Find where the given text appears and provide that cell's center as (X, Y) coordinate. 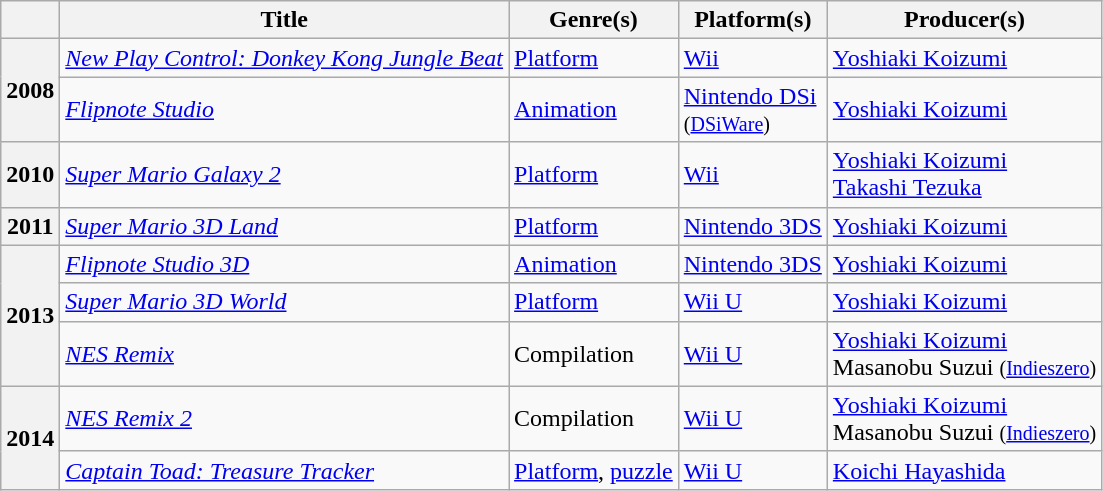
New Play Control: Donkey Kong Jungle Beat (284, 58)
Super Mario 3D World (284, 302)
2010 (30, 174)
Platform(s) (752, 20)
Producer(s) (964, 20)
Genre(s) (594, 20)
Super Mario Galaxy 2 (284, 174)
Yoshiaki KoizumiTakashi Tezuka (964, 174)
Flipnote Studio (284, 110)
Flipnote Studio 3D (284, 264)
2011 (30, 226)
Platform, puzzle (594, 470)
Super Mario 3D Land (284, 226)
Title (284, 20)
2008 (30, 90)
NES Remix 2 (284, 418)
NES Remix (284, 354)
2014 (30, 438)
Captain Toad: Treasure Tracker (284, 470)
Koichi Hayashida (964, 470)
Nintendo DSi(DSiWare) (752, 110)
2013 (30, 316)
